For the text-containing cell, return its midpoint in (X, Y) coordinate format. 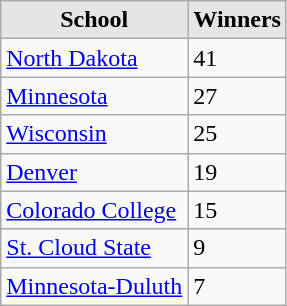
41 (238, 58)
Denver (94, 172)
25 (238, 134)
Wisconsin (94, 134)
19 (238, 172)
St. Cloud State (94, 248)
North Dakota (94, 58)
Minnesota (94, 96)
School (94, 20)
27 (238, 96)
Winners (238, 20)
Minnesota-Duluth (94, 286)
15 (238, 210)
7 (238, 286)
9 (238, 248)
Colorado College (94, 210)
